Search for the cell housing the specified text and yield its [X, Y] center coordinate. 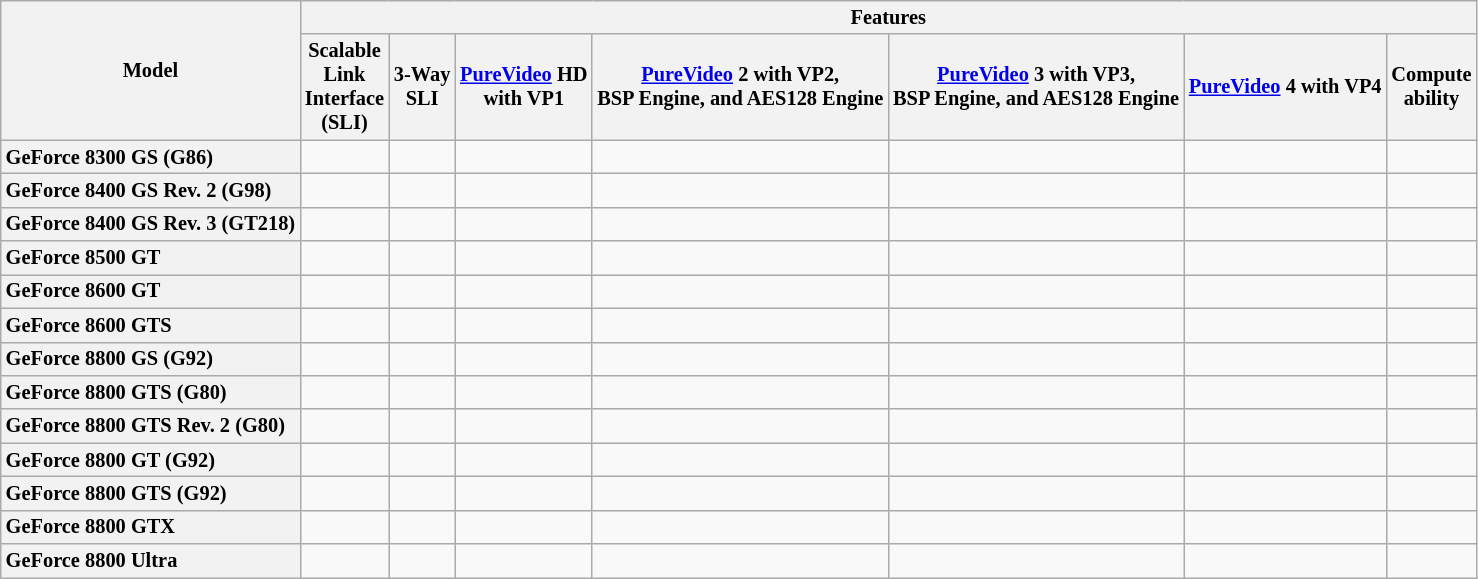
PureVideo 3 with VP3,BSP Engine, and AES128 Engine [1036, 87]
GeForce 8800 GTS (G92) [150, 493]
GeForce 8800 GTS Rev. 2 (G80) [150, 426]
GeForce 8800 GTS (G80) [150, 392]
Model [150, 70]
GeForce 8800 GTX [150, 527]
GeForce 8600 GT [150, 291]
GeForce 8300 GS (G86) [150, 157]
Computeability [1431, 87]
GeForce 8600 GTS [150, 325]
PureVideo 2 with VP2,BSP Engine, and AES128 Engine [740, 87]
GeForce 8800 GS (G92) [150, 359]
GeForce 8800 GT (G92) [150, 460]
3-WaySLI [422, 87]
GeForce 8400 GS Rev. 2 (G98) [150, 190]
PureVideo 4 with VP4 [1285, 87]
GeForce 8500 GT [150, 258]
PureVideo HDwith VP1 [524, 87]
GeForce 8800 Ultra [150, 561]
GeForce 8400 GS Rev. 3 (GT218) [150, 224]
Features [888, 17]
ScalableLinkInterface(SLI) [344, 87]
